For the text-containing cell, return its midpoint in [X, Y] coordinate format. 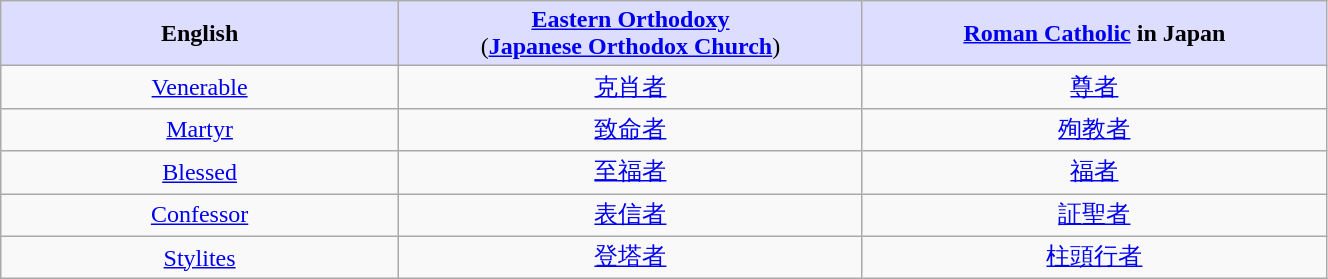
Roman Catholic in Japan [1094, 34]
Blessed [200, 172]
表信者 [630, 216]
English [200, 34]
殉教者 [1094, 130]
Martyr [200, 130]
至福者 [630, 172]
Venerable [200, 88]
福者 [1094, 172]
Eastern Orthodoxy(Japanese Orthodox Church) [630, 34]
Stylites [200, 258]
柱頭行者 [1094, 258]
Confessor [200, 216]
登塔者 [630, 258]
克肖者 [630, 88]
致命者 [630, 130]
尊者 [1094, 88]
証聖者 [1094, 216]
